Detect which cell encompasses the target text, then output its (x, y) center coordinate. 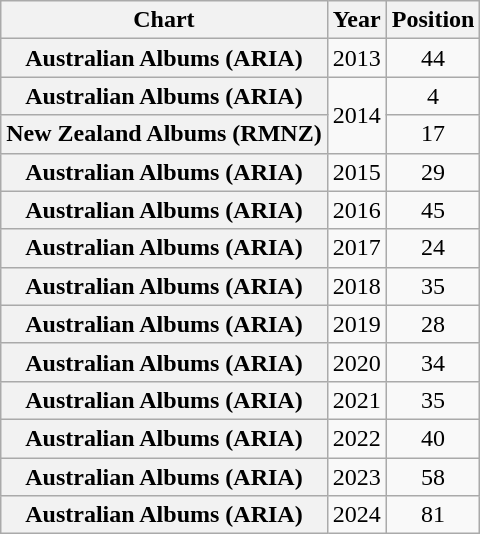
29 (433, 172)
2021 (356, 400)
17 (433, 134)
24 (433, 248)
2018 (356, 286)
40 (433, 438)
44 (433, 58)
2017 (356, 248)
34 (433, 362)
45 (433, 210)
2022 (356, 438)
2024 (356, 515)
2020 (356, 362)
28 (433, 324)
Year (356, 20)
2023 (356, 477)
81 (433, 515)
2014 (356, 115)
Chart (164, 20)
2019 (356, 324)
2015 (356, 172)
Position (433, 20)
2016 (356, 210)
58 (433, 477)
New Zealand Albums (RMNZ) (164, 134)
4 (433, 96)
2013 (356, 58)
